Determine the [X, Y] coordinate at the center of the cell enclosing the given text.  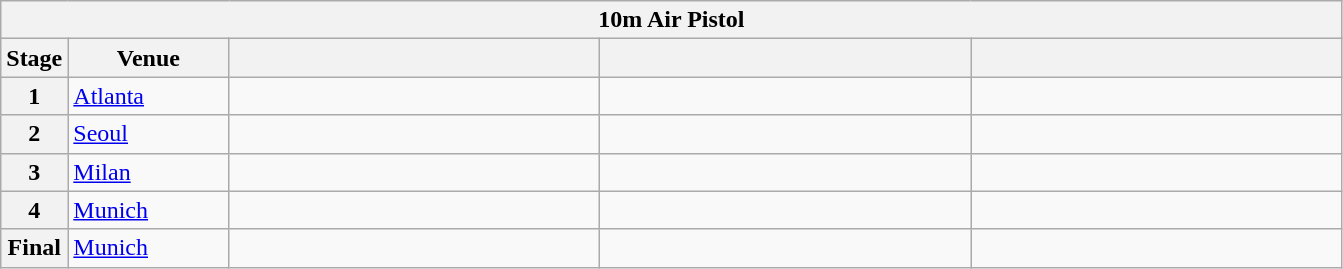
10m Air Pistol [672, 20]
3 [34, 172]
Atlanta [148, 96]
1 [34, 96]
Venue [148, 58]
Final [34, 248]
4 [34, 210]
Seoul [148, 134]
Stage [34, 58]
Milan [148, 172]
2 [34, 134]
